Find where the given text appears and provide that cell's center as (X, Y) coordinate. 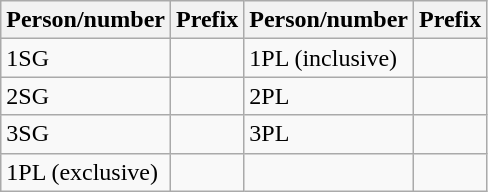
2SG (86, 96)
1SG (86, 58)
1PL (inclusive) (329, 58)
2PL (329, 96)
3SG (86, 134)
1PL (exclusive) (86, 172)
3PL (329, 134)
